Determine the [X, Y] coordinate at the center of the cell enclosing the given text.  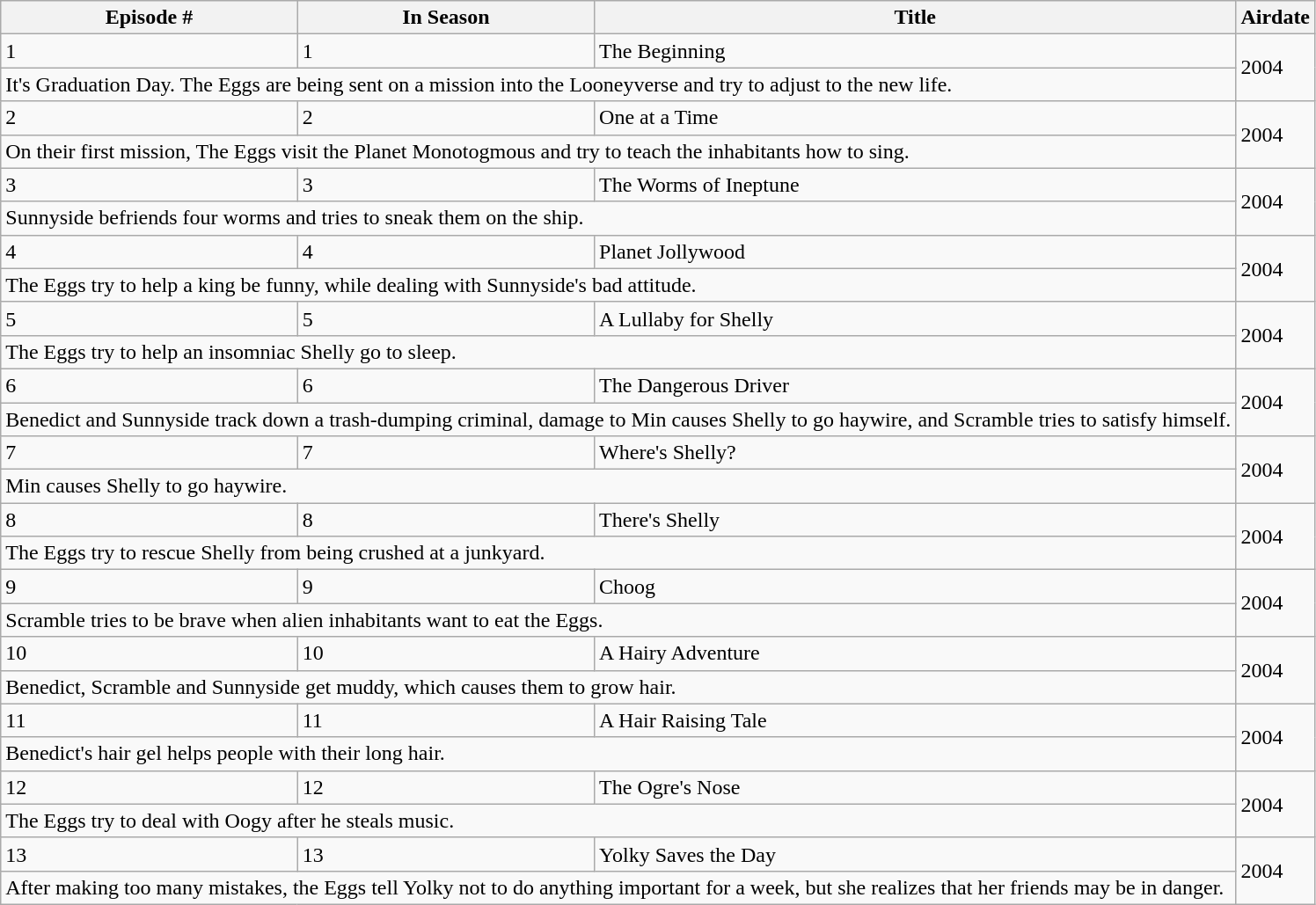
The Beginning [915, 51]
A Hairy Adventure [915, 653]
Planet Jollywood [915, 252]
Sunnyside befriends four worms and tries to sneak them on the ship. [618, 218]
Airdate [1276, 18]
Scramble tries to be brave when alien inhabitants want to eat the Eggs. [618, 620]
The Worms of Ineptune [915, 185]
Title [915, 18]
The Eggs try to deal with Oogy after he steals music. [618, 821]
The Eggs try to rescue Shelly from being crushed at a junkyard. [618, 553]
Benedict, Scramble and Sunnyside get muddy, which causes them to grow hair. [618, 687]
Yolky Saves the Day [915, 854]
Where's Shelly? [915, 453]
After making too many mistakes, the Eggs tell Yolky not to do anything important for a week, but she realizes that her friends may be in danger. [618, 887]
The Dangerous Driver [915, 385]
The Eggs try to help an insomniac Shelly go to sleep. [618, 352]
The Eggs try to help a king be funny, while dealing with Sunnyside's bad attitude. [618, 285]
Benedict and Sunnyside track down a trash-dumping criminal, damage to Min causes Shelly to go haywire, and Scramble tries to satisfy himself. [618, 420]
On their first mission, The Eggs visit the Planet Monotogmous and try to teach the inhabitants how to sing. [618, 151]
It's Graduation Day. The Eggs are being sent on a mission into the Looneyverse and try to adjust to the new life. [618, 84]
The Ogre's Nose [915, 787]
Benedict's hair gel helps people with their long hair. [618, 754]
A Lullaby for Shelly [915, 318]
A Hair Raising Tale [915, 720]
In Season [445, 18]
Choog [915, 587]
One at a Time [915, 118]
There's Shelly [915, 520]
Episode # [150, 18]
Min causes Shelly to go haywire. [618, 486]
